Provide the [X, Y] coordinate of the cell's center where the given text is located.  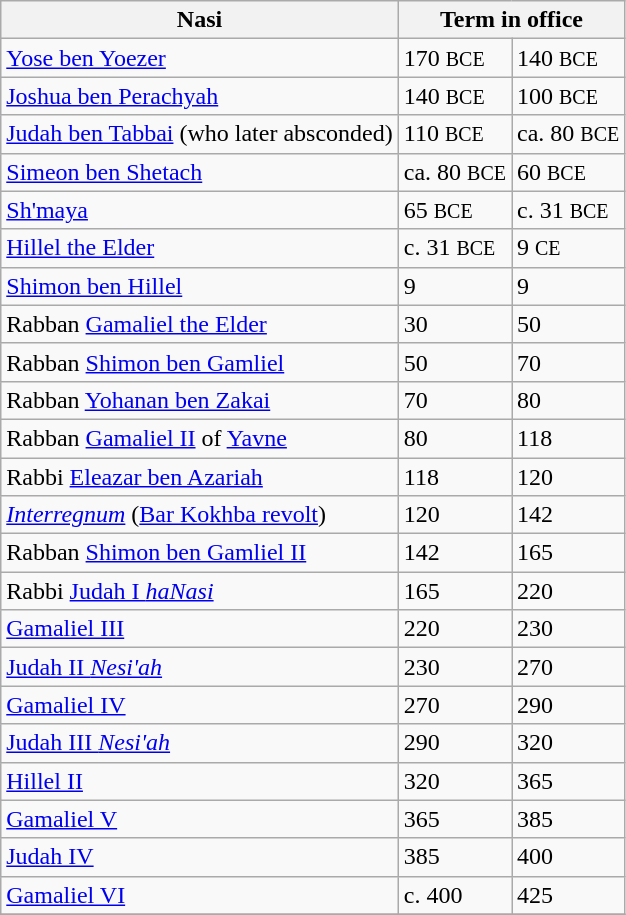
Rabban Gamaliel the Elder [200, 324]
Shimon ben Hillel [200, 286]
Yose ben Yoezer [200, 58]
Rabban Shimon ben Gamliel II [200, 553]
Judah III Nesi'ah [200, 743]
60 BCE [568, 172]
30 [454, 324]
Hillel II [200, 781]
Rabbi Eleazar ben Azariah [200, 477]
c. 400 [454, 895]
Rabbi Judah I haNasi [200, 591]
Term in office [511, 20]
Judah IV [200, 857]
Judah ben Tabbai (who later absconded) [200, 134]
110 BCE [454, 134]
425 [568, 895]
Simeon ben Shetach [200, 172]
Nasi [200, 20]
Gamaliel VI [200, 895]
9 CE [568, 248]
Sh'maya [200, 210]
Rabban Shimon ben Gamliel [200, 362]
170 BCE [454, 58]
Joshua ben Perachyah [200, 96]
Rabban Yohanan ben Zakai [200, 400]
Rabban Gamaliel II of Yavne [200, 438]
65 BCE [454, 210]
Hillel the Elder [200, 248]
Gamaliel V [200, 819]
Judah II Nesi'ah [200, 667]
400 [568, 857]
Gamaliel IV [200, 705]
Interregnum (Bar Kokhba revolt) [200, 515]
Gamaliel III [200, 629]
100 BCE [568, 96]
